For the text-containing cell, return its midpoint in (X, Y) coordinate format. 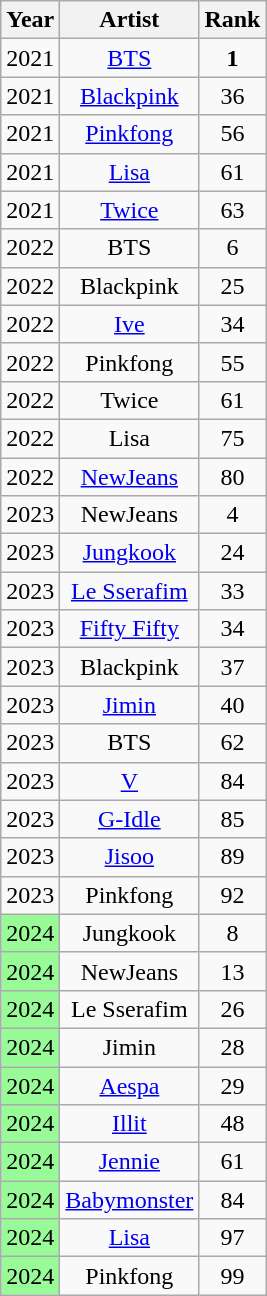
97 (232, 1238)
Artist (130, 20)
40 (232, 705)
26 (232, 1009)
8 (232, 933)
Illit (130, 1124)
4 (232, 515)
80 (232, 477)
25 (232, 286)
33 (232, 591)
36 (232, 96)
1 (232, 58)
Jennie (130, 1162)
6 (232, 248)
29 (232, 1085)
62 (232, 743)
48 (232, 1124)
Aespa (130, 1085)
Fifty Fifty (130, 629)
24 (232, 553)
89 (232, 857)
Year (30, 20)
75 (232, 438)
V (130, 781)
85 (232, 819)
13 (232, 971)
Babymonster (130, 1200)
63 (232, 210)
92 (232, 895)
99 (232, 1276)
Rank (232, 20)
28 (232, 1047)
G-Idle (130, 819)
37 (232, 667)
55 (232, 362)
Jisoo (130, 857)
56 (232, 134)
Ive (130, 324)
